Determine the [X, Y] coordinate at the center of the cell enclosing the given text.  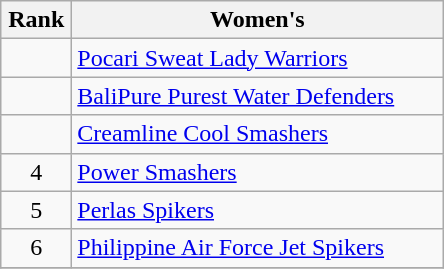
Power Smashers [258, 172]
4 [36, 172]
6 [36, 248]
BaliPure Purest Water Defenders [258, 96]
5 [36, 210]
Perlas Spikers [258, 210]
Philippine Air Force Jet Spikers [258, 248]
Women's [258, 20]
Pocari Sweat Lady Warriors [258, 58]
Creamline Cool Smashers [258, 134]
Rank [36, 20]
